Extract the [X, Y] coordinate from the center of the cell holding the provided text.  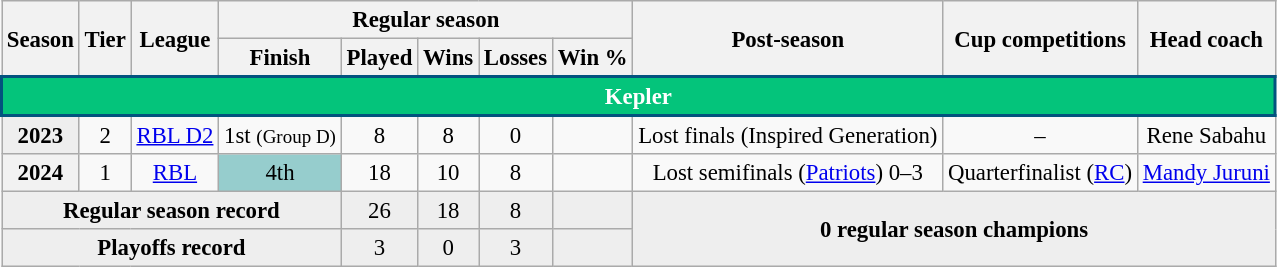
Finish [280, 58]
Season [41, 39]
League [175, 39]
2 [105, 135]
4th [280, 173]
Played [379, 58]
Mandy Juruni [1206, 173]
0 [515, 135]
Rene Sabahu [1206, 135]
Tier [105, 39]
Win % [592, 58]
2024 [41, 173]
Losses [515, 58]
Wins [448, 58]
26 [379, 211]
– [1040, 135]
Quarterfinalist (RC) [1040, 173]
Head coach [1206, 39]
1st (Group D) [280, 135]
1 [105, 173]
Kepler [639, 96]
Cup competitions [1040, 39]
Regular season [426, 20]
Post-season [788, 39]
0 regular season champions [954, 230]
Lost semifinals (Patriots) 0–3 [788, 173]
RBL D2 [175, 135]
Lost finals (Inspired Generation) [788, 135]
2023 [41, 135]
RBL [175, 173]
Regular season record [172, 211]
10 [448, 173]
